For the text-containing cell, return its midpoint in [x, y] coordinate format. 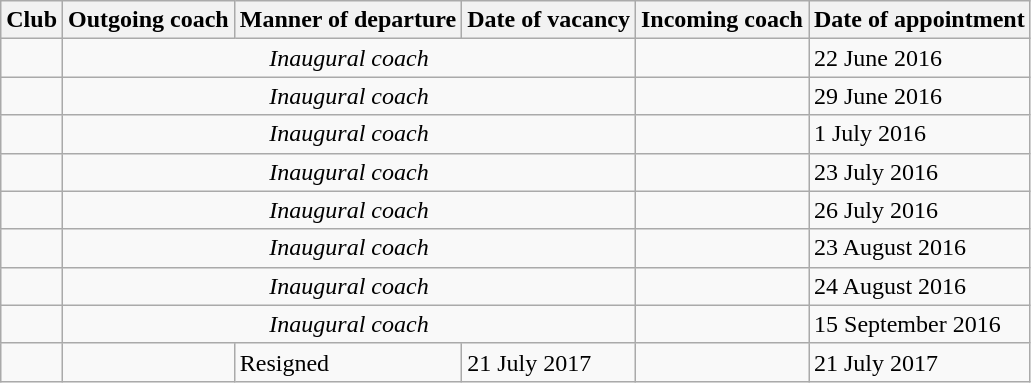
15 September 2016 [919, 324]
Outgoing coach [149, 20]
Date of vacancy [549, 20]
23 August 2016 [919, 248]
Manner of departure [348, 20]
26 July 2016 [919, 210]
Club [32, 20]
22 June 2016 [919, 58]
29 June 2016 [919, 96]
23 July 2016 [919, 172]
1 July 2016 [919, 134]
24 August 2016 [919, 286]
Incoming coach [722, 20]
Date of appointment [919, 20]
Resigned [348, 362]
